Provide the [x, y] coordinate of the cell's center where the given text is located.  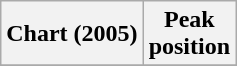
Peakposition [189, 34]
Chart (2005) [72, 34]
